Determine the (X, Y) coordinate at the center of the cell enclosing the given text.  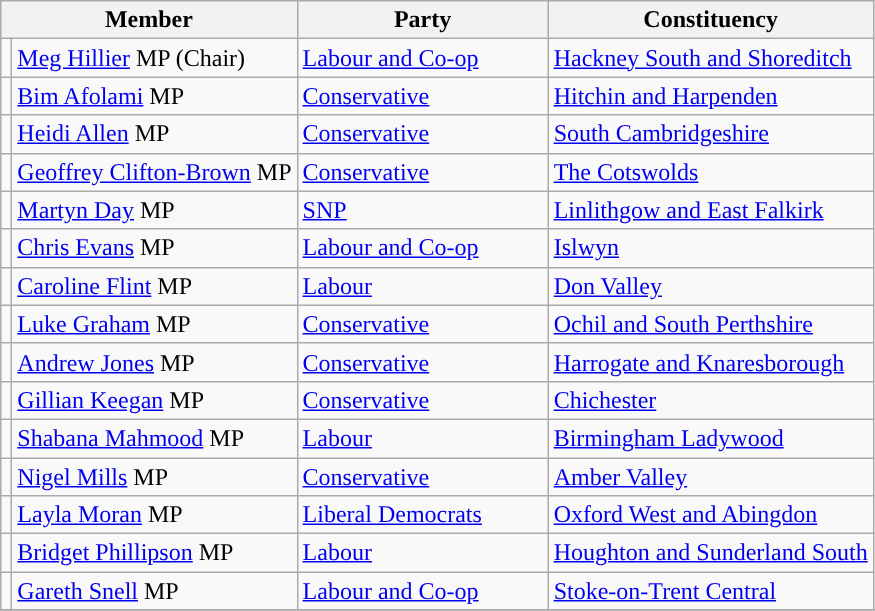
Harrogate and Knaresborough (710, 362)
Shabana Mahmood MP (154, 438)
The Cotswolds (710, 172)
Constituency (710, 20)
Birmingham Ladywood (710, 438)
Gillian Keegan MP (154, 400)
Gareth Snell MP (154, 591)
Chris Evans MP (154, 248)
Caroline Flint MP (154, 286)
Chichester (710, 400)
Geoffrey Clifton-Brown MP (154, 172)
Liberal Democrats (422, 515)
Hackney South and Shoreditch (710, 58)
Heidi Allen MP (154, 134)
Bridget Phillipson MP (154, 553)
Andrew Jones MP (154, 362)
Amber Valley (710, 477)
Hitchin and Harpenden (710, 96)
Don Valley (710, 286)
Meg Hillier MP (Chair) (154, 58)
Party (422, 20)
Bim Afolami MP (154, 96)
South Cambridgeshire (710, 134)
Houghton and Sunderland South (710, 553)
Linlithgow and East Falkirk (710, 210)
Islwyn (710, 248)
Nigel Mills MP (154, 477)
Stoke-on-Trent Central (710, 591)
Layla Moran MP (154, 515)
Martyn Day MP (154, 210)
Member (149, 20)
Ochil and South Perthshire (710, 324)
SNP (422, 210)
Luke Graham MP (154, 324)
Oxford West and Abingdon (710, 515)
